Capture the cell that displays the provided text and extract its [x, y] central coordinate. 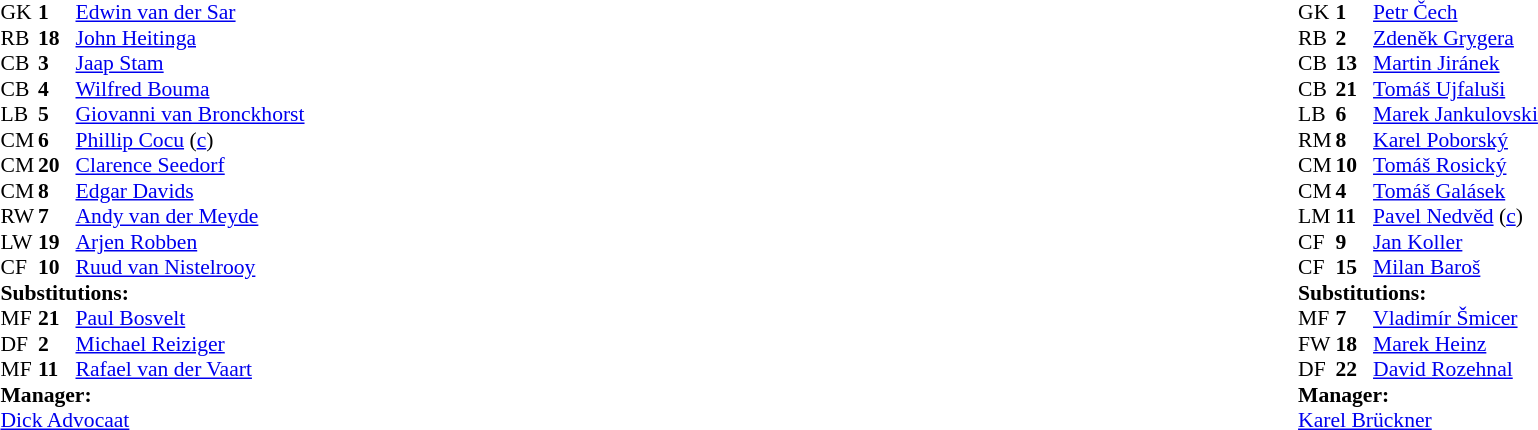
15 [1355, 267]
Marek Heinz [1456, 344]
David Rozehnal [1456, 369]
Tomáš Rosický [1456, 165]
Milan Baroš [1456, 267]
Zdeněk Grygera [1456, 38]
Karel Poborský [1456, 140]
Marek Jankulovski [1456, 115]
LM [1317, 217]
FW [1317, 344]
Martin Jiránek [1456, 63]
Clarence Seedorf [190, 165]
Wilfred Bouma [190, 89]
Tomáš Galásek [1456, 191]
Jan Koller [1456, 242]
Paul Bosvelt [190, 319]
Tomáš Ujfaluši [1456, 89]
22 [1355, 369]
Edgar Davids [190, 191]
9 [1355, 242]
Edwin van der Sar [190, 13]
Vladimír Šmicer [1456, 319]
Petr Čech [1456, 13]
John Heitinga [190, 38]
3 [57, 63]
LW [19, 242]
RM [1317, 140]
20 [57, 165]
13 [1355, 63]
Ruud van Nistelrooy [190, 267]
5 [57, 115]
Pavel Nedvěd (c) [1456, 217]
Andy van der Meyde [190, 217]
19 [57, 242]
Arjen Robben [190, 242]
Rafael van der Vaart [190, 369]
Phillip Cocu (c) [190, 140]
RW [19, 217]
Giovanni van Bronckhorst [190, 115]
Jaap Stam [190, 63]
Michael Reiziger [190, 344]
